From the cell containing the given text, extract its center point as (X, Y) coordinate. 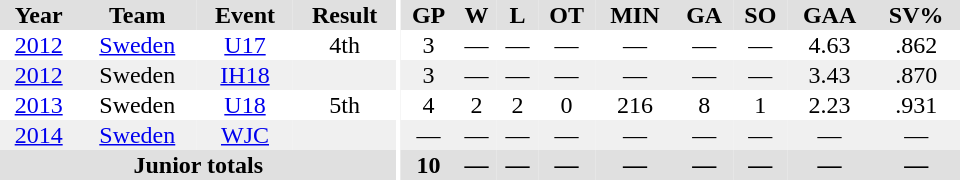
.870 (916, 75)
3.43 (830, 75)
MIN (634, 15)
216 (634, 105)
1 (760, 105)
10 (428, 165)
U18 (245, 105)
2013 (38, 105)
U17 (245, 45)
4th (345, 45)
GAA (830, 15)
IH18 (245, 75)
4 (428, 105)
2014 (38, 135)
Year (38, 15)
Junior totals (198, 165)
4.63 (830, 45)
5th (345, 105)
W (476, 15)
0 (566, 105)
SO (760, 15)
SV% (916, 15)
Team (137, 15)
Result (345, 15)
GP (428, 15)
.931 (916, 105)
2.23 (830, 105)
8 (704, 105)
OT (566, 15)
.862 (916, 45)
Event (245, 15)
GA (704, 15)
L (518, 15)
WJC (245, 135)
